Return the (X, Y) coordinate for the center point of the cell that contains the specified text.  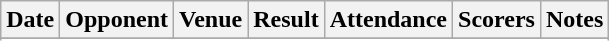
Scorers (497, 20)
Notes (574, 20)
Result (286, 20)
Opponent (117, 20)
Date (30, 20)
Attendance (388, 20)
Venue (211, 20)
